Detect which cell encompasses the target text, then output its (X, Y) center coordinate. 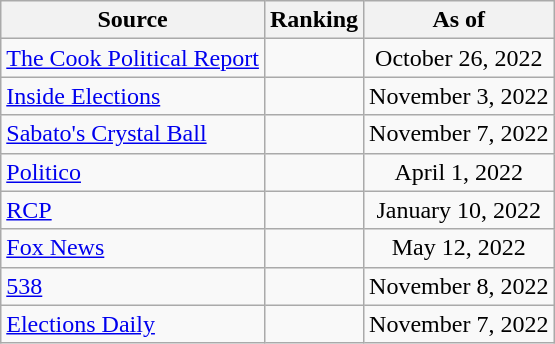
October 26, 2022 (459, 58)
The Cook Political Report (133, 58)
April 1, 2022 (459, 172)
As of (459, 20)
January 10, 2022 (459, 210)
November 3, 2022 (459, 96)
Fox News (133, 248)
RCP (133, 210)
Source (133, 20)
Elections Daily (133, 324)
Sabato's Crystal Ball (133, 134)
Ranking (314, 20)
538 (133, 286)
November 8, 2022 (459, 286)
Inside Elections (133, 96)
May 12, 2022 (459, 248)
Politico (133, 172)
